Output the [x, y] coordinate of the center of the cell containing the given text.  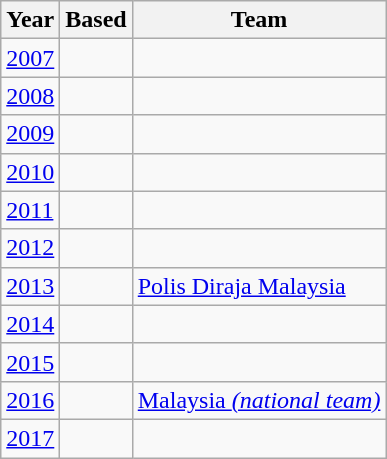
2017 [30, 438]
Based [96, 20]
2009 [30, 134]
2010 [30, 172]
Team [259, 20]
2007 [30, 58]
Year [30, 20]
2011 [30, 210]
Malaysia (national team) [259, 400]
2015 [30, 362]
2012 [30, 248]
2013 [30, 286]
2014 [30, 324]
2008 [30, 96]
2016 [30, 400]
Polis Diraja Malaysia [259, 286]
